Identify which cell holds the provided text, then report its (x, y) central coordinate. 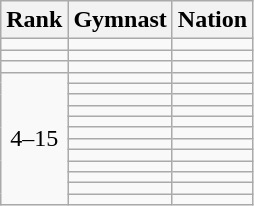
Rank (34, 20)
Nation (212, 20)
4–15 (34, 138)
Gymnast (120, 20)
